Locate the cell with the specified text and output its (x, y) center coordinate. 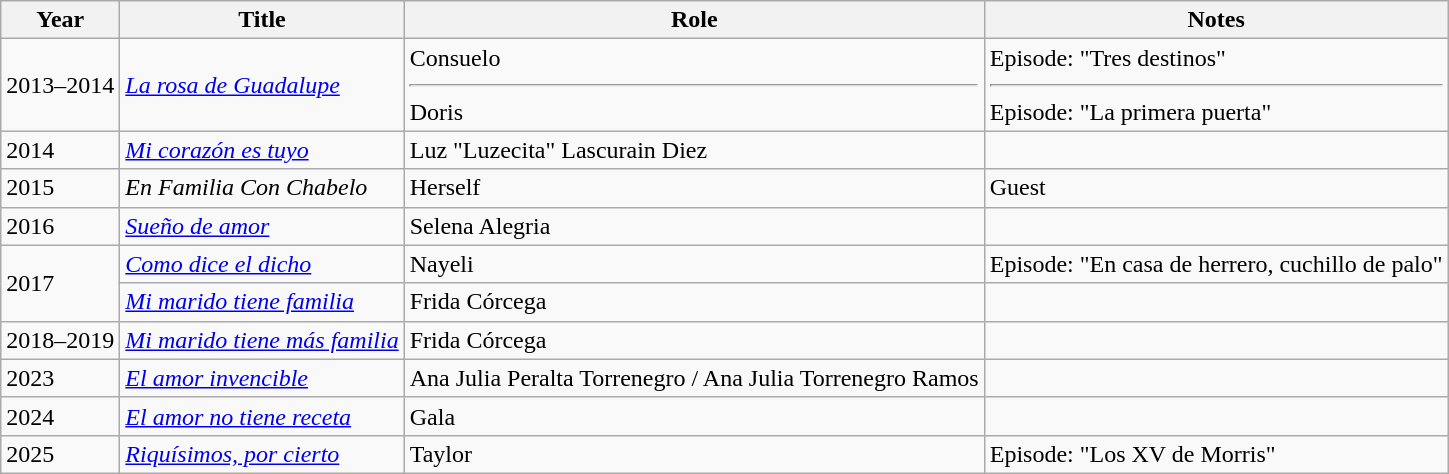
Notes (1216, 20)
2015 (60, 188)
ConsueloDoris (694, 85)
El amor invencible (262, 378)
2014 (60, 150)
Riquísimos, por cierto (262, 454)
Mi marido tiene más familia (262, 340)
Year (60, 20)
Taylor (694, 454)
Sueño de amor (262, 226)
Episode: "Tres destinos"Episode: "La primera puerta" (1216, 85)
Ana Julia Peralta Torrenegro / Ana Julia Torrenegro Ramos (694, 378)
Nayeli (694, 264)
Episode: "En casa de herrero, cuchillo de palo" (1216, 264)
2017 (60, 283)
2024 (60, 416)
Mi corazón es tuyo (262, 150)
Title (262, 20)
2018–2019 (60, 340)
Como dice el dicho (262, 264)
2025 (60, 454)
2016 (60, 226)
Selena Alegria (694, 226)
Gala (694, 416)
El amor no tiene receta (262, 416)
Guest (1216, 188)
Luz "Luzecita" Lascurain Diez (694, 150)
Mi marido tiene familia (262, 302)
2013–2014 (60, 85)
Episode: "Los XV de Morris" (1216, 454)
2023 (60, 378)
La rosa de Guadalupe (262, 85)
Herself (694, 188)
En Familia Con Chabelo (262, 188)
Role (694, 20)
